Return [x, y] of the center of cell containing provided text 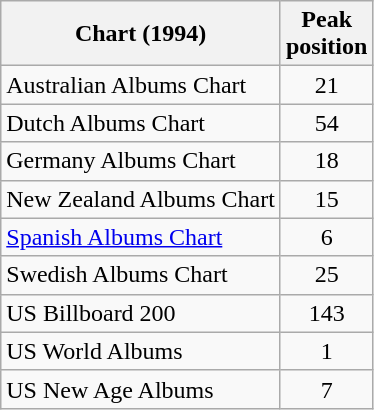
US Billboard 200 [141, 313]
Swedish Albums Chart [141, 275]
21 [326, 85]
143 [326, 313]
Chart (1994) [141, 34]
25 [326, 275]
1 [326, 351]
Dutch Albums Chart [141, 123]
6 [326, 237]
Australian Albums Chart [141, 85]
Spanish Albums Chart [141, 237]
New Zealand Albums Chart [141, 199]
Peakposition [326, 34]
7 [326, 389]
15 [326, 199]
54 [326, 123]
US World Albums [141, 351]
US New Age Albums [141, 389]
18 [326, 161]
Germany Albums Chart [141, 161]
